Search for the cell housing the specified text and yield its (X, Y) center coordinate. 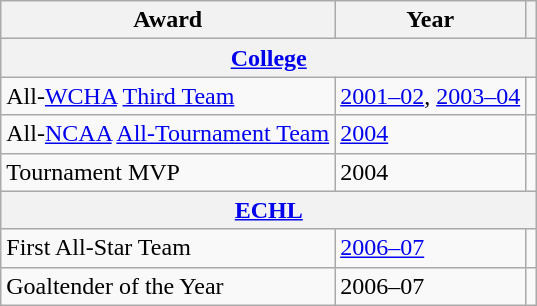
Year (430, 20)
Tournament MVP (168, 172)
All-NCAA All-Tournament Team (168, 134)
All-WCHA Third Team (168, 96)
Goaltender of the Year (168, 286)
College (269, 58)
ECHL (269, 210)
First All-Star Team (168, 248)
Award (168, 20)
2001–02, 2003–04 (430, 96)
